Return the [X, Y] coordinate for the center point of the cell that contains the specified text.  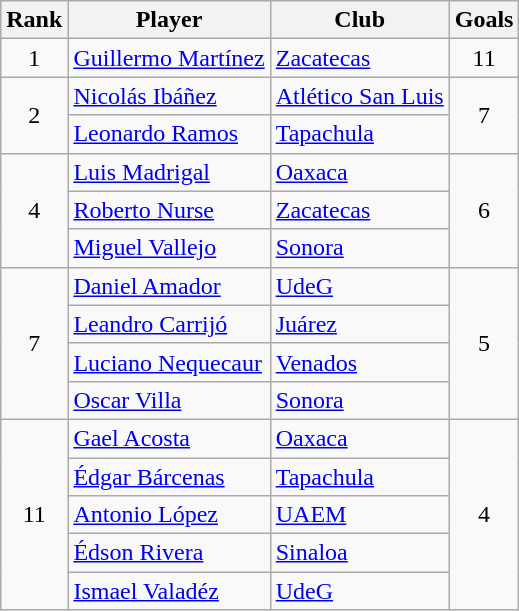
Sinaloa [360, 553]
UAEM [360, 515]
Guillermo Martínez [169, 58]
Goals [484, 20]
6 [484, 210]
1 [34, 58]
Venados [360, 362]
Édson Rivera [169, 553]
Juárez [360, 324]
Ismael Valadéz [169, 591]
Leonardo Ramos [169, 134]
Roberto Nurse [169, 210]
Atlético San Luis [360, 96]
2 [34, 115]
Édgar Bárcenas [169, 477]
Oscar Villa [169, 400]
Daniel Amador [169, 286]
Luciano Nequecaur [169, 362]
Nicolás Ibáñez [169, 96]
Player [169, 20]
Gael Acosta [169, 438]
5 [484, 343]
Antonio López [169, 515]
Miguel Vallejo [169, 248]
Club [360, 20]
Leandro Carrijó [169, 324]
Luis Madrigal [169, 172]
Rank [34, 20]
